Return [x, y] of the center of cell containing provided text 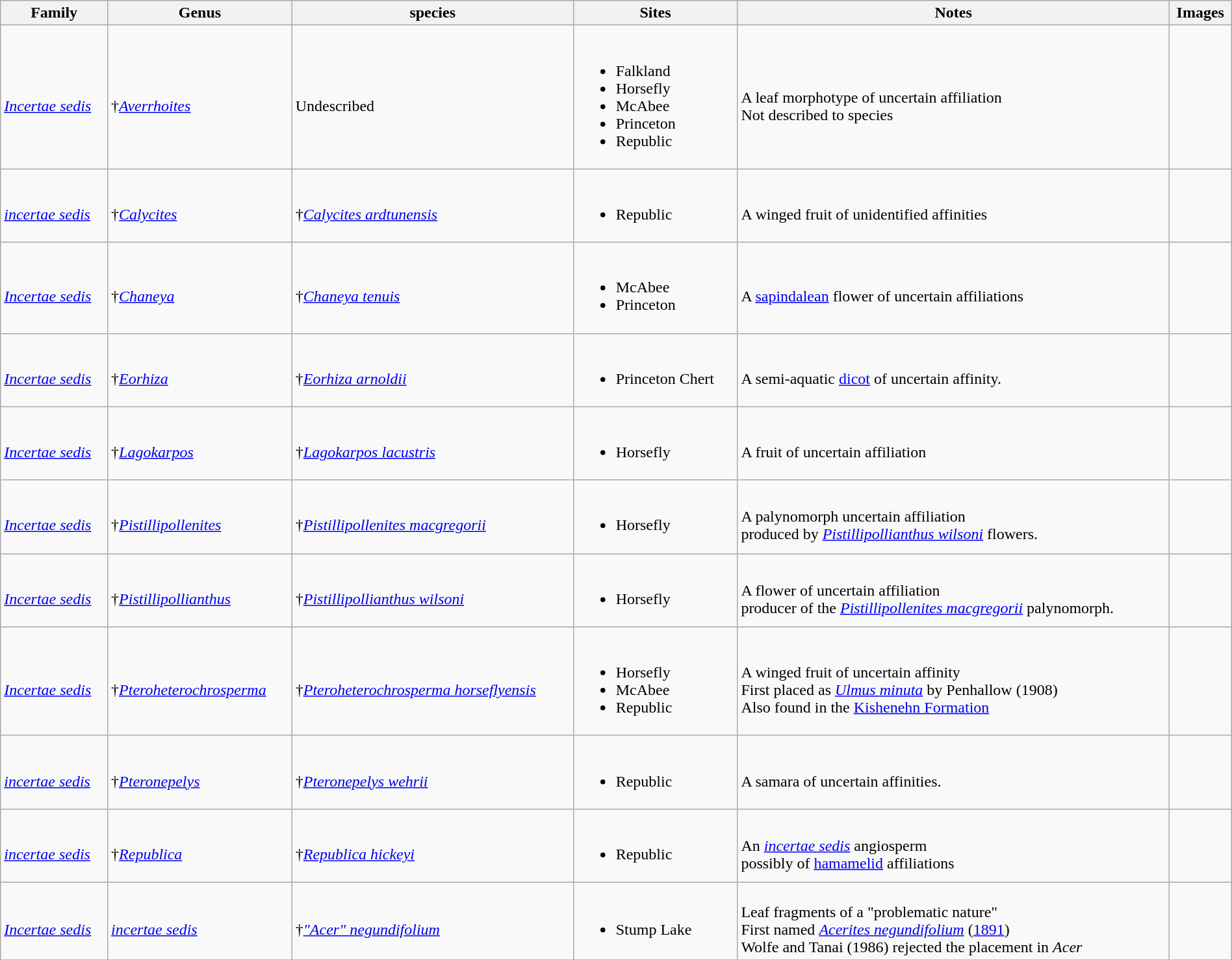
FalklandHorseflyMcAbeePrincetonRepublic [655, 97]
†Pteroheterochrosperma [200, 681]
Princeton Chert [655, 370]
A winged fruit of unidentified affinities [953, 205]
†Republica [200, 846]
Stump Lake [655, 921]
HorseflyMcAbeeRepublic [655, 681]
†Averrhoites [200, 97]
A sapindalean flower of uncertain affiliations [953, 288]
†Eorhiza arnoldii [433, 370]
A palynomorph uncertain affiliation produced by Pistillipollianthus wilsoni flowers. [953, 517]
†Lagokarpos [200, 443]
A flower of uncertain affiliation producer of the Pistillipollenites macgregorii palynomorph. [953, 590]
Leaf fragments of a "problematic nature" First named Acerites negundifolium (1891) Wolfe and Tanai (1986) rejected the placement in Acer [953, 921]
†Chaneya tenuis [433, 288]
A fruit of uncertain affiliation [953, 443]
†Pteronepelys [200, 772]
McAbeePrinceton [655, 288]
A samara of uncertain affinities. [953, 772]
†Lagokarpos lacustris [433, 443]
†Pistillipollenites [200, 517]
species [433, 13]
†Calycites ardtunensis [433, 205]
†Pistillipollianthus [200, 590]
An incertae sedis angiosperm possibly of hamamelid affiliations [953, 846]
Genus [200, 13]
Family [55, 13]
†Chaneya [200, 288]
Notes [953, 13]
Images [1200, 13]
†Pteronepelys wehrii [433, 772]
Sites [655, 13]
†Pistillipollianthus wilsoni [433, 590]
A semi-aquatic dicot of uncertain affinity. [953, 370]
A leaf morphotype of uncertain affiliationNot described to species [953, 97]
†Republica hickeyi [433, 846]
†"Acer" negundifolium [433, 921]
†Calycites [200, 205]
†Pistillipollenites macgregorii [433, 517]
†Pteroheterochrosperma horseflyensis [433, 681]
A winged fruit of uncertain affinityFirst placed as Ulmus minuta by Penhallow (1908)Also found in the Kishenehn Formation [953, 681]
†Eorhiza [200, 370]
Undescribed [433, 97]
